Return (X, Y) of the center of cell containing provided text 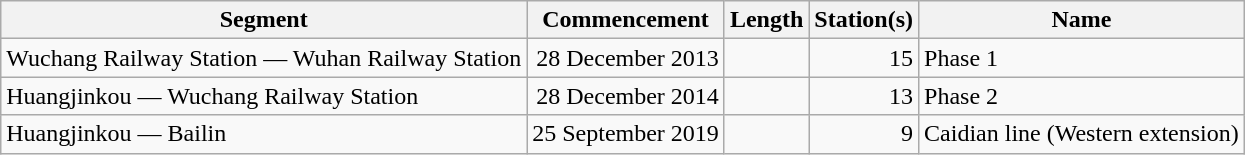
28 December 2014 (626, 96)
Length (766, 20)
Name (1082, 20)
13 (864, 96)
Huangjinkou — Wuchang Railway Station (264, 96)
28 December 2013 (626, 58)
Phase 1 (1082, 58)
Caidian line (Western extension) (1082, 134)
15 (864, 58)
Commencement (626, 20)
25 September 2019 (626, 134)
Station(s) (864, 20)
Wuchang Railway Station — Wuhan Railway Station (264, 58)
Phase 2 (1082, 96)
Segment (264, 20)
Huangjinkou — Bailin (264, 134)
9 (864, 134)
